Capture the cell that displays the provided text and extract its (X, Y) central coordinate. 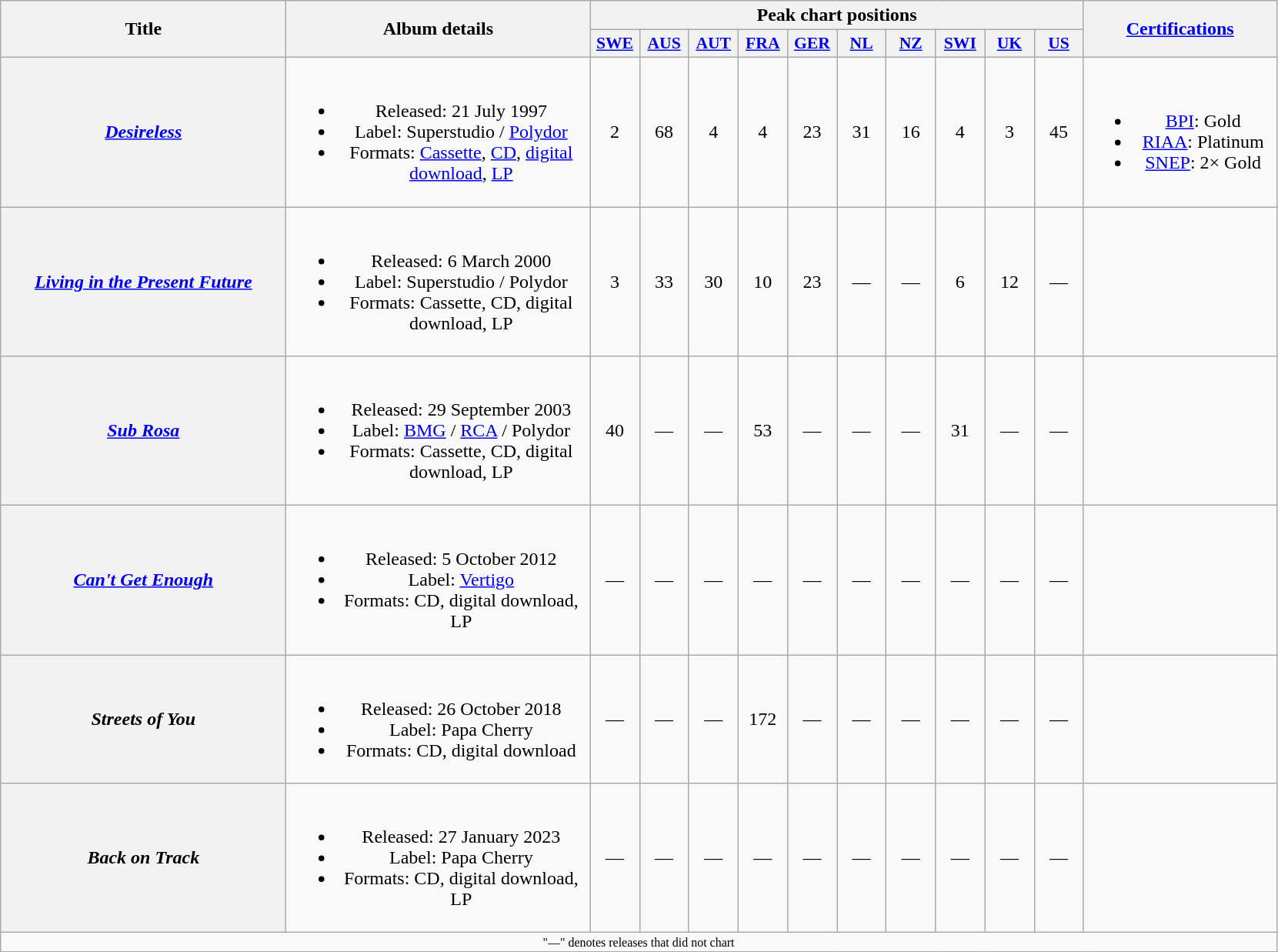
Released: 27 January 2023Label: Papa CherryFormats: CD, digital download, LP (439, 858)
Peak chart positions (837, 15)
6 (960, 281)
SWE (615, 44)
US (1059, 44)
Released: 5 October 2012Label: VertigoFormats: CD, digital download, LP (439, 580)
16 (911, 132)
Certifications (1180, 29)
GER (812, 44)
"—" denotes releases that did not chart (639, 942)
Desireless (143, 132)
53 (762, 431)
Released: 29 September 2003Label: BMG / RCA / PolydorFormats: Cassette, CD, digital download, LP (439, 431)
30 (713, 281)
Back on Track (143, 858)
NL (862, 44)
Living in the Present Future (143, 281)
Released: 26 October 2018Label: Papa CherryFormats: CD, digital download (439, 719)
Album details (439, 29)
AUS (664, 44)
FRA (762, 44)
SWI (960, 44)
NZ (911, 44)
33 (664, 281)
12 (1009, 281)
BPI: GoldRIAA: PlatinumSNEP: 2× Gold (1180, 132)
172 (762, 719)
68 (664, 132)
Sub Rosa (143, 431)
Can't Get Enough (143, 580)
40 (615, 431)
Released: 6 March 2000Label: Superstudio / PolydorFormats: Cassette, CD, digital download, LP (439, 281)
2 (615, 132)
10 (762, 281)
Title (143, 29)
45 (1059, 132)
Released: 21 July 1997Label: Superstudio / PolydorFormats: Cassette, CD, digital download, LP (439, 132)
UK (1009, 44)
Streets of You (143, 719)
AUT (713, 44)
